Determine the [x, y] coordinate at the center of the cell enclosing the given text.  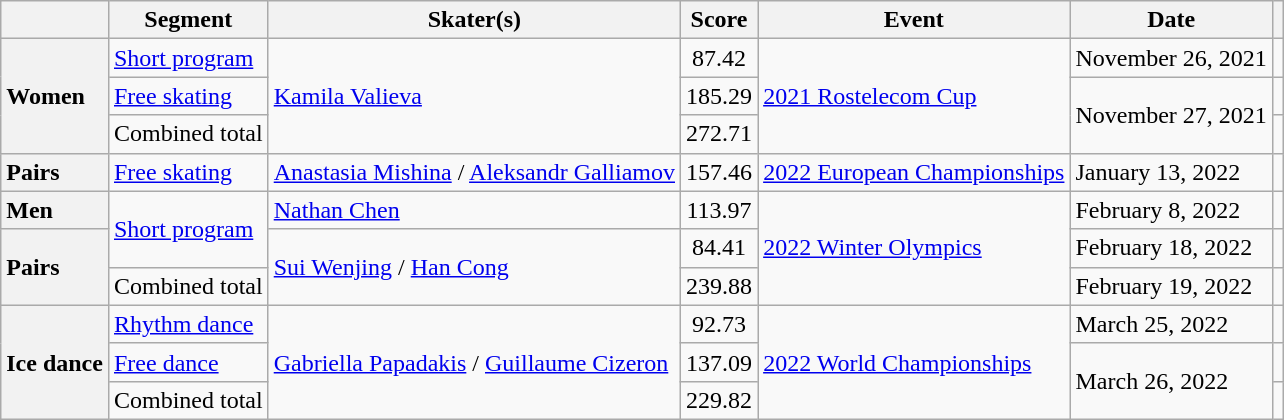
January 13, 2022 [1171, 172]
239.88 [720, 286]
Skater(s) [474, 20]
2022 World Championships [914, 362]
84.41 [720, 248]
Gabriella Papadakis / Guillaume Cizeron [474, 362]
137.09 [720, 362]
Ice dance [55, 362]
2022 European Championships [914, 172]
Rhythm dance [188, 324]
February 19, 2022 [1171, 286]
Event [914, 20]
229.82 [720, 400]
185.29 [720, 96]
2022 Winter Olympics [914, 248]
157.46 [720, 172]
Score [720, 20]
February 18, 2022 [1171, 248]
272.71 [720, 134]
November 26, 2021 [1171, 58]
Anastasia Mishina / Aleksandr Galliamov [474, 172]
November 27, 2021 [1171, 115]
Free dance [188, 362]
Kamila Valieva [474, 96]
Women [55, 96]
Segment [188, 20]
2021 Rostelecom Cup [914, 96]
Men [55, 210]
March 26, 2022 [1171, 381]
March 25, 2022 [1171, 324]
Sui Wenjing / Han Cong [474, 267]
Date [1171, 20]
113.97 [720, 210]
87.42 [720, 58]
Nathan Chen [474, 210]
February 8, 2022 [1171, 210]
92.73 [720, 324]
